Output the [X, Y] coordinate of the center of the cell containing the given text.  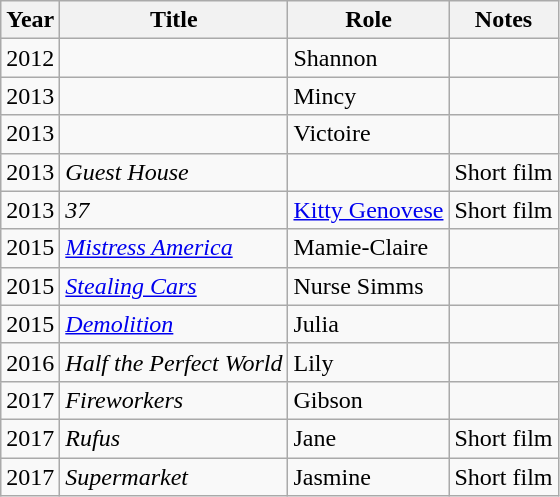
Mistress America [174, 248]
Gibson [368, 400]
Kitty Genovese [368, 210]
Half the Perfect World [174, 362]
Guest House [174, 172]
Role [368, 20]
Jasmine [368, 477]
Year [30, 20]
Fireworkers [174, 400]
Title [174, 20]
Julia [368, 324]
Notes [504, 20]
2016 [30, 362]
Lily [368, 362]
Mincy [368, 96]
Rufus [174, 438]
2012 [30, 58]
Jane [368, 438]
Mamie-Claire [368, 248]
Supermarket [174, 477]
Demolition [174, 324]
Nurse Simms [368, 286]
Shannon [368, 58]
Victoire [368, 134]
Stealing Cars [174, 286]
37 [174, 210]
